From the cell containing the given text, extract its center point as [X, Y] coordinate. 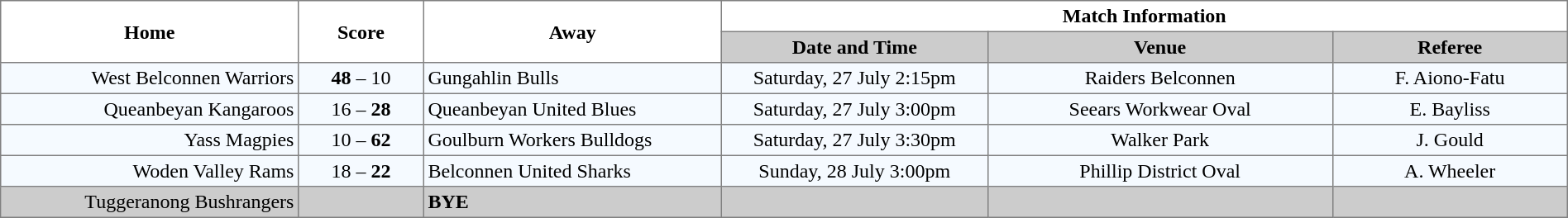
16 – 28 [361, 109]
Queanbeyan Kangaroos [150, 109]
Saturday, 27 July 3:30pm [854, 140]
Seears Workwear Oval [1159, 109]
Woden Valley Rams [150, 171]
Score [361, 31]
E. Bayliss [1450, 109]
Walker Park [1159, 140]
Date and Time [854, 47]
18 – 22 [361, 171]
Raiders Belconnen [1159, 78]
10 – 62 [361, 140]
Phillip District Oval [1159, 171]
Home [150, 31]
A. Wheeler [1450, 171]
Saturday, 27 July 3:00pm [854, 109]
Belconnen United Sharks [572, 171]
48 – 10 [361, 78]
Queanbeyan United Blues [572, 109]
Sunday, 28 July 3:00pm [854, 171]
West Belconnen Warriors [150, 78]
Tuggeranong Bushrangers [150, 202]
F. Aiono-Fatu [1450, 78]
Gungahlin Bulls [572, 78]
Saturday, 27 July 2:15pm [854, 78]
Match Information [1145, 17]
Yass Magpies [150, 140]
Away [572, 31]
Venue [1159, 47]
J. Gould [1450, 140]
Referee [1450, 47]
BYE [572, 202]
Goulburn Workers Bulldogs [572, 140]
